Capture the cell that displays the provided text and extract its [X, Y] central coordinate. 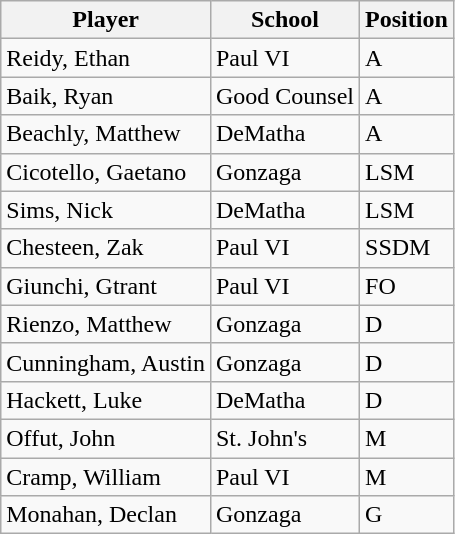
Sims, Nick [106, 210]
Rienzo, Matthew [106, 324]
Chesteen, Zak [106, 248]
Reidy, Ethan [106, 58]
Cunningham, Austin [106, 362]
Giunchi, Gtrant [106, 286]
Good Counsel [284, 96]
Monahan, Declan [106, 515]
G [407, 515]
Offut, John [106, 438]
Player [106, 20]
Hackett, Luke [106, 400]
SSDM [407, 248]
Position [407, 20]
Beachly, Matthew [106, 134]
Cicotello, Gaetano [106, 172]
Cramp, William [106, 477]
St. John's [284, 438]
School [284, 20]
FO [407, 286]
Baik, Ryan [106, 96]
